Provide the (X, Y) coordinate of the cell's center where the given text is located.  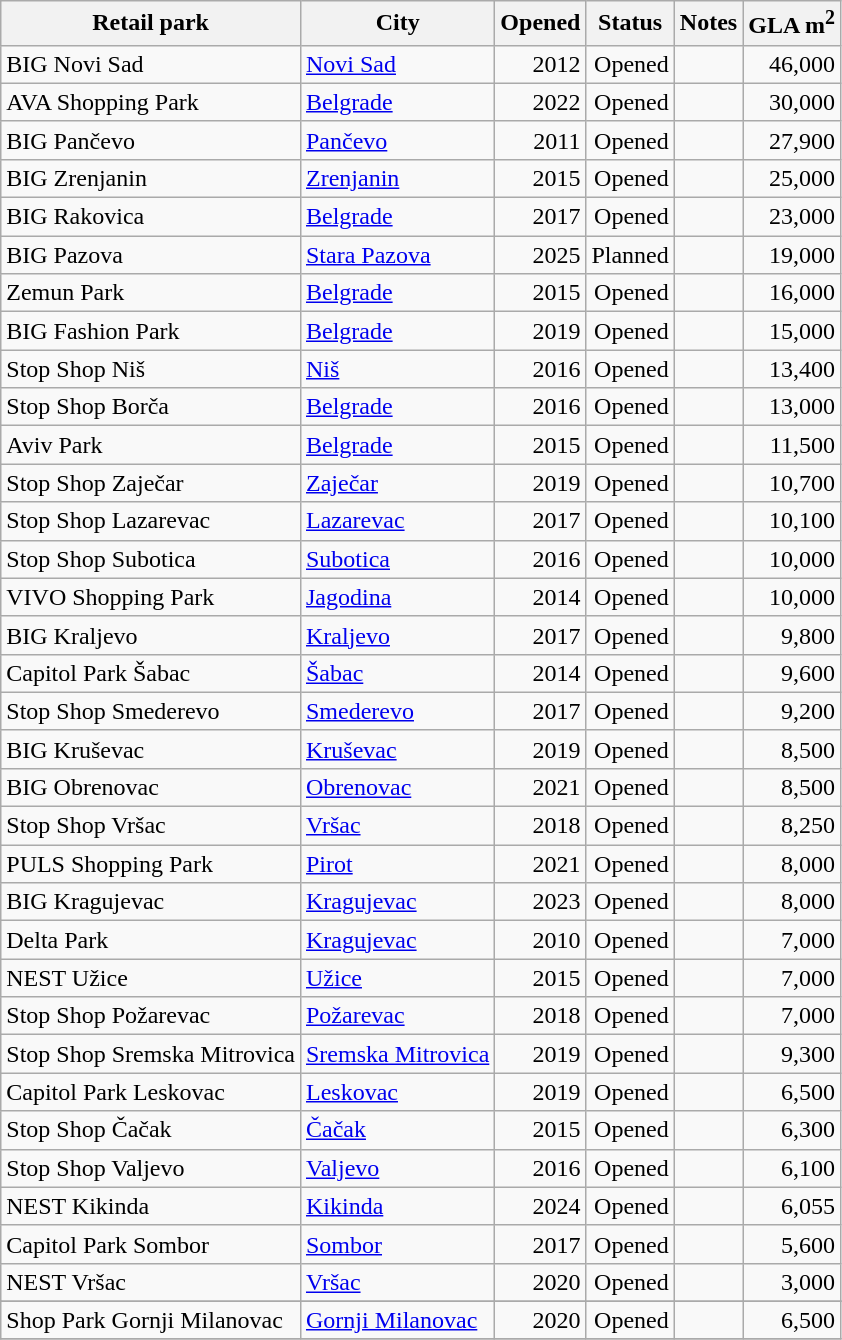
10,700 (792, 483)
Capitol Park Sombor (151, 1244)
25,000 (792, 178)
Čačak (397, 1130)
Pančevo (397, 140)
Subotica (397, 559)
15,000 (792, 331)
23,000 (792, 217)
BIG Rakovica (151, 217)
6,100 (792, 1168)
46,000 (792, 64)
27,900 (792, 140)
Stop Shop Borča (151, 407)
Stop Shop Smederevo (151, 711)
Stop Shop Lazarevac (151, 521)
Valjevo (397, 1168)
9,200 (792, 711)
BIG Pančevo (151, 140)
Stop Shop Vršac (151, 826)
Zaječar (397, 483)
PULS Shopping Park (151, 864)
Novi Sad (397, 64)
NEST Kikinda (151, 1206)
BIG Kraljevo (151, 635)
BIG Zrenjanin (151, 178)
Zrenjanin (397, 178)
Stop Shop Valjevo (151, 1168)
Pirot (397, 864)
Stop Shop Požarevac (151, 1016)
Lazarevac (397, 521)
30,000 (792, 102)
2010 (540, 940)
Planned (630, 255)
Status (630, 24)
Požarevac (397, 1016)
Kraljevo (397, 635)
Obrenovac (397, 787)
Sombor (397, 1244)
Kruševac (397, 749)
BIG Kruševac (151, 749)
6,300 (792, 1130)
VIVO Shopping Park (151, 597)
8,250 (792, 826)
NEST Užice (151, 978)
BIG Pazova (151, 255)
2012 (540, 64)
2022 (540, 102)
Capitol Park Leskovac (151, 1092)
3,000 (792, 1282)
BIG Novi Sad (151, 64)
11,500 (792, 445)
9,300 (792, 1054)
Užice (397, 978)
19,000 (792, 255)
Šabac (397, 673)
Shop Park Gornji Milanovac (151, 1320)
16,000 (792, 293)
GLA m2 (792, 24)
BIG Obrenovac (151, 787)
Stop Shop Čačak (151, 1130)
2024 (540, 1206)
Stop Shop Sremska Mitrovica (151, 1054)
Niš (397, 369)
BIG Fashion Park (151, 331)
Aviv Park (151, 445)
2023 (540, 902)
Stop Shop Subotica (151, 559)
6,055 (792, 1206)
Delta Park (151, 940)
Kikinda (397, 1206)
Notes (708, 24)
AVA Shopping Park (151, 102)
5,600 (792, 1244)
City (397, 24)
Jagodina (397, 597)
Gornji Milanovac (397, 1320)
13,400 (792, 369)
9,600 (792, 673)
Capitol Park Šabac (151, 673)
Stop Shop Zaječar (151, 483)
Stara Pazova (397, 255)
Smederevo (397, 711)
Retail park (151, 24)
9,800 (792, 635)
2011 (540, 140)
13,000 (792, 407)
Stop Shop Niš (151, 369)
NEST Vršac (151, 1282)
2025 (540, 255)
Sremska Mitrovica (397, 1054)
Leskovac (397, 1092)
Zemun Park (151, 293)
10,100 (792, 521)
BIG Kragujevac (151, 902)
